From the cell containing the given text, extract its center point as [x, y] coordinate. 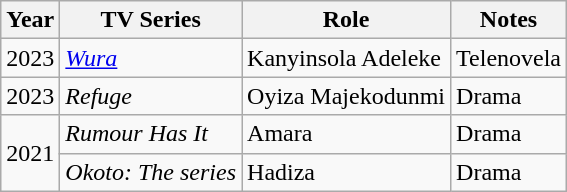
Wura [151, 58]
Rumour Has It [151, 134]
Hadiza [346, 172]
Kanyinsola Adeleke [346, 58]
2021 [30, 153]
Telenovela [509, 58]
Notes [509, 20]
Refuge [151, 96]
Oyiza Majekodunmi [346, 96]
Amara [346, 134]
Role [346, 20]
TV Series [151, 20]
Okoto: The series [151, 172]
Year [30, 20]
